Extract the [X, Y] coordinate from the center of the cell holding the provided text.  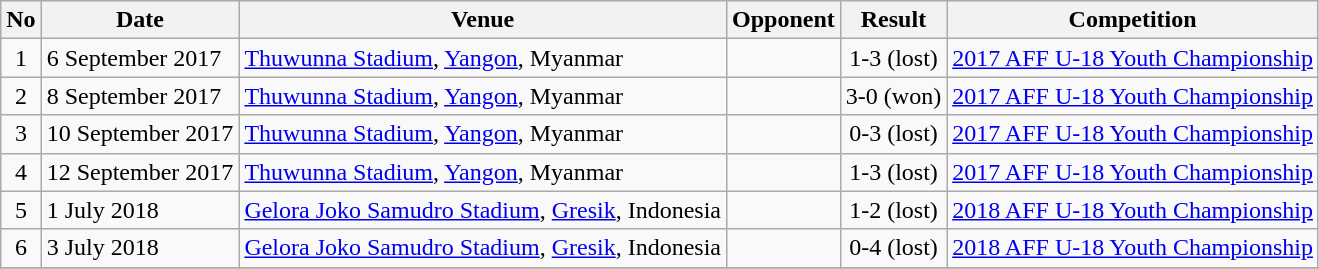
No [21, 20]
10 September 2017 [140, 134]
1 [21, 58]
4 [21, 172]
0-3 (lost) [893, 134]
Result [893, 20]
1-2 (lost) [893, 210]
5 [21, 210]
3-0 (won) [893, 96]
0-4 (lost) [893, 248]
6 [21, 248]
1 July 2018 [140, 210]
3 [21, 134]
8 September 2017 [140, 96]
Competition [1133, 20]
Venue [483, 20]
2 [21, 96]
Opponent [784, 20]
3 July 2018 [140, 248]
6 September 2017 [140, 58]
12 September 2017 [140, 172]
Date [140, 20]
